From the cell containing the given text, extract its center point as [x, y] coordinate. 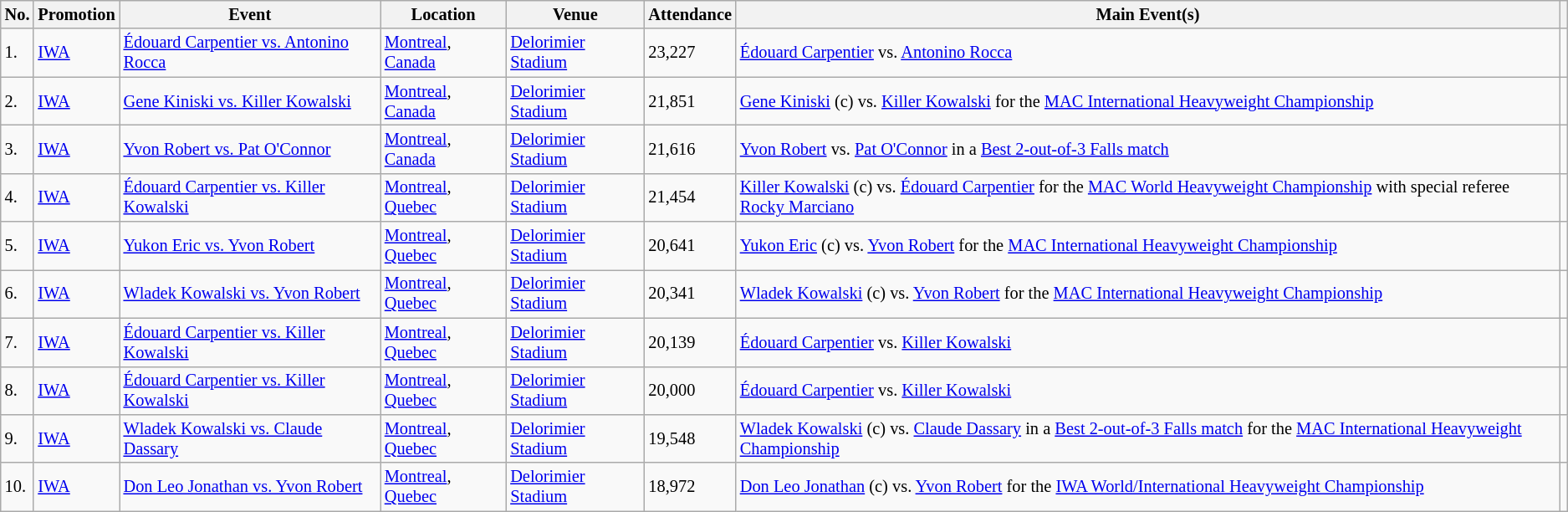
21,616 [691, 149]
Killer Kowalski (c) vs. Édouard Carpentier for the MAC World Heavyweight Championship with special referee Rocky Marciano [1147, 197]
Main Event(s) [1147, 14]
Attendance [691, 14]
Yvon Robert vs. Pat O'Connor in a Best 2-out-of-3 Falls match [1147, 149]
9. [18, 438]
Location [443, 14]
Wladek Kowalski (c) vs. Yvon Robert for the MAC International Heavyweight Championship [1147, 294]
10. [18, 487]
21,454 [691, 197]
20,641 [691, 246]
Gene Kiniski (c) vs. Killer Kowalski for the MAC International Heavyweight Championship [1147, 101]
Gene Kiniski vs. Killer Kowalski [250, 101]
Venue [575, 14]
Event [250, 14]
1. [18, 53]
Don Leo Jonathan vs. Yvon Robert [250, 487]
23,227 [691, 53]
Yukon Eric vs. Yvon Robert [250, 246]
Yukon Eric (c) vs. Yvon Robert for the MAC International Heavyweight Championship [1147, 246]
19,548 [691, 438]
18,972 [691, 487]
2. [18, 101]
Yvon Robert vs. Pat O'Connor [250, 149]
Wladek Kowalski vs. Yvon Robert [250, 294]
No. [18, 14]
3. [18, 149]
5. [18, 246]
Wladek Kowalski (c) vs. Claude Dassary in a Best 2-out-of-3 Falls match for the MAC International Heavyweight Championship [1147, 438]
4. [18, 197]
Wladek Kowalski vs. Claude Dassary [250, 438]
7. [18, 342]
Don Leo Jonathan (c) vs. Yvon Robert for the IWA World/International Heavyweight Championship [1147, 487]
6. [18, 294]
8. [18, 391]
20,000 [691, 391]
21,851 [691, 101]
Promotion [76, 14]
20,139 [691, 342]
20,341 [691, 294]
